Output the (X, Y) coordinate of the center of the cell containing the given text.  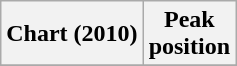
Chart (2010) (72, 34)
Peakposition (189, 34)
